Capture the cell that displays the provided text and extract its [X, Y] central coordinate. 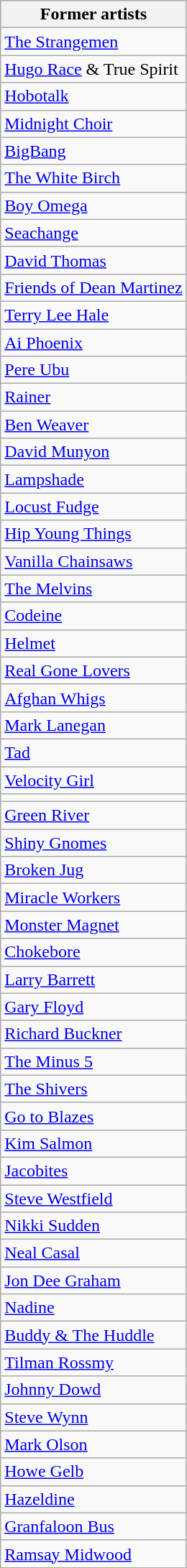
Richard Buckner [93, 1034]
Midnight Choir [93, 124]
Ai Phoenix [93, 343]
Rainer [93, 397]
Vanilla Chainsaws [93, 561]
Afghan Whigs [93, 698]
Hazeldine [93, 1499]
BigBang [93, 151]
Neal Casal [93, 1253]
The Shivers [93, 1089]
Kim Salmon [93, 1143]
Tad [93, 752]
Go to Blazes [93, 1116]
The White Birch [93, 178]
Ramsay Midwood [93, 1554]
David Munyon [93, 452]
David Thomas [93, 260]
Helmet [93, 643]
Hugo Race & True Spirit [93, 69]
Jon Dee Graham [93, 1281]
Miracle Workers [93, 898]
Green River [93, 816]
Steve Westfield [93, 1198]
Pere Ubu [93, 370]
Hip Young Things [93, 534]
Jacobites [93, 1171]
Real Gone Lovers [93, 670]
Lampshade [93, 479]
Hobotalk [93, 96]
Shiny Gnomes [93, 843]
Granfaloon Bus [93, 1526]
Friends of Dean Martinez [93, 287]
Johnny Dowd [93, 1390]
Codeine [93, 616]
Velocity Girl [93, 780]
The Minus 5 [93, 1061]
Former artists [93, 14]
Tilman Rossmy [93, 1362]
The Melvins [93, 589]
Larry Barrett [93, 979]
Mark Olson [93, 1444]
The Strangemen [93, 42]
Broken Jug [93, 870]
Howe Gelb [93, 1472]
Nadine [93, 1308]
Monster Magnet [93, 925]
Gary Floyd [93, 1007]
Steve Wynn [93, 1417]
Locust Fudge [93, 507]
Nikki Sudden [93, 1226]
Ben Weaver [93, 425]
Boy Omega [93, 206]
Terry Lee Hale [93, 315]
Seachange [93, 233]
Buddy & The Huddle [93, 1335]
Chokebore [93, 952]
Mark Lanegan [93, 725]
